Determine the [X, Y] coordinate at the center of the cell enclosing the given text.  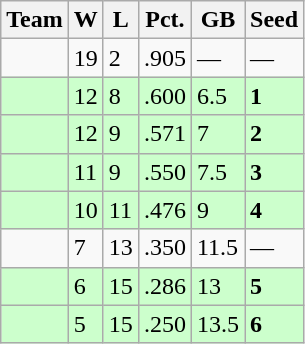
19 [86, 58]
.905 [164, 58]
3 [274, 172]
13.5 [218, 324]
.476 [164, 210]
1 [274, 96]
8 [120, 96]
.550 [164, 172]
Team [35, 20]
.250 [164, 324]
W [86, 20]
.571 [164, 134]
.286 [164, 286]
.600 [164, 96]
L [120, 20]
4 [274, 210]
7.5 [218, 172]
Seed [274, 20]
10 [86, 210]
6.5 [218, 96]
.350 [164, 248]
11.5 [218, 248]
GB [218, 20]
Pct. [164, 20]
